Output the [X, Y] coordinate of the center of the cell containing the given text.  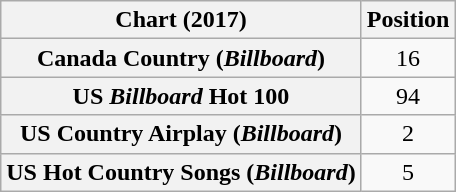
Chart (2017) [181, 20]
Canada Country (Billboard) [181, 58]
US Country Airplay (Billboard) [181, 134]
US Billboard Hot 100 [181, 96]
5 [408, 172]
Position [408, 20]
94 [408, 96]
US Hot Country Songs (Billboard) [181, 172]
16 [408, 58]
2 [408, 134]
